Return the (x, y) coordinate for the center point of the cell that contains the specified text.  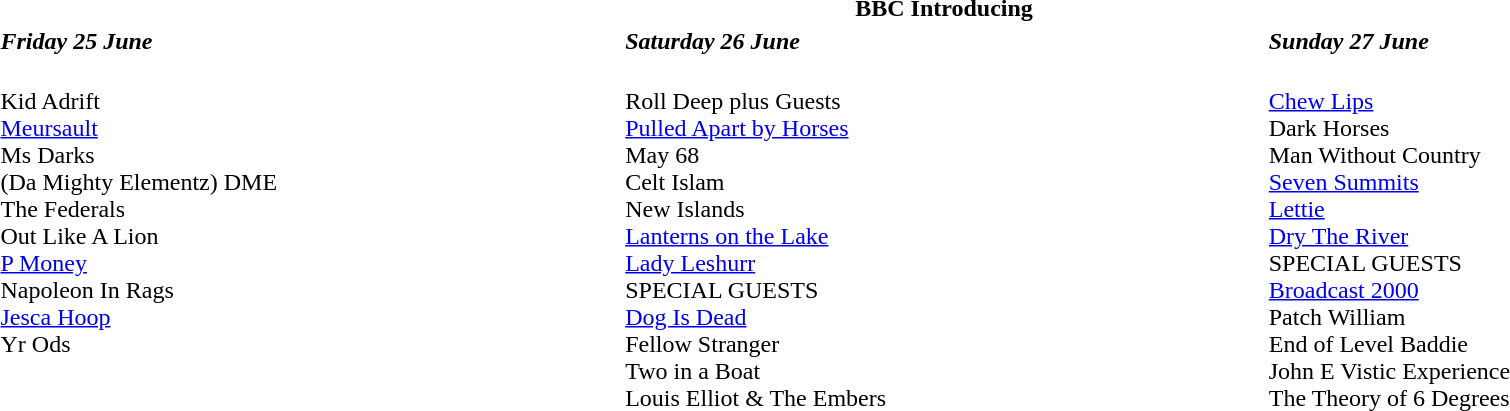
Saturday 26 June (944, 41)
